Determine the [X, Y] coordinate at the center of the cell enclosing the given text.  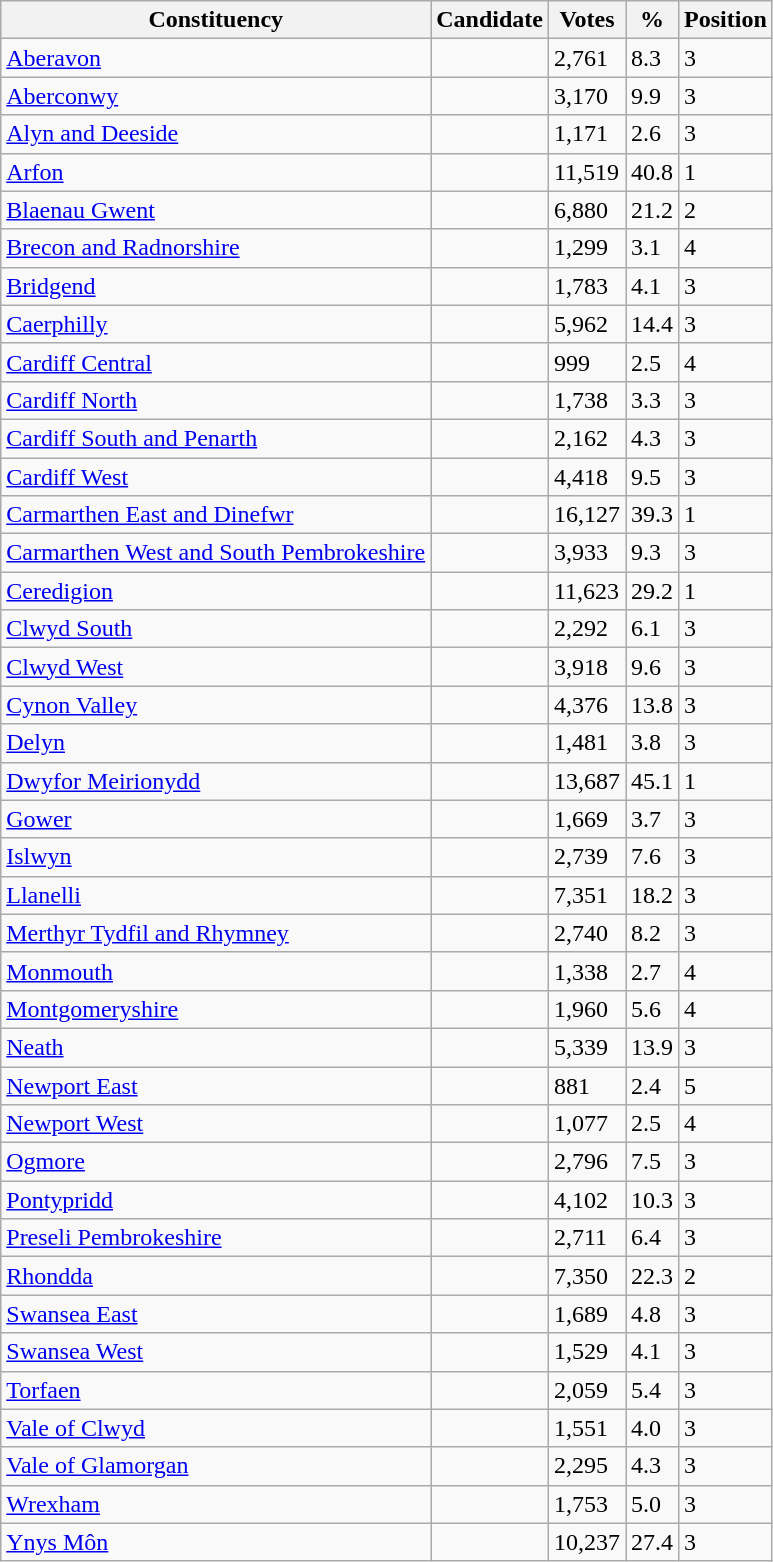
13.9 [652, 1047]
5.4 [652, 1390]
Carmarthen East and Dinefwr [216, 515]
2,796 [586, 1162]
10,237 [586, 1542]
Cardiff North [216, 400]
Monmouth [216, 971]
Ogmore [216, 1162]
1,171 [586, 134]
6.1 [652, 629]
9.9 [652, 96]
4.0 [652, 1428]
Ceredigion [216, 591]
5,339 [586, 1047]
Preseli Pembrokeshire [216, 1238]
Cynon Valley [216, 705]
40.8 [652, 172]
Vale of Glamorgan [216, 1466]
Gower [216, 819]
3.3 [652, 400]
2,292 [586, 629]
1,529 [586, 1352]
9.3 [652, 553]
Clwyd South [216, 629]
8.3 [652, 58]
2,711 [586, 1238]
Bridgend [216, 286]
Rhondda [216, 1276]
8.2 [652, 933]
1,077 [586, 1124]
Alyn and Deeside [216, 134]
Aberavon [216, 58]
16,127 [586, 515]
Pontypridd [216, 1200]
4.8 [652, 1314]
2,761 [586, 58]
Cardiff Central [216, 362]
27.4 [652, 1542]
11,623 [586, 591]
Swansea West [216, 1352]
1,299 [586, 248]
881 [586, 1085]
2,059 [586, 1390]
5.6 [652, 1009]
Brecon and Radnorshire [216, 248]
3,170 [586, 96]
Aberconwy [216, 96]
13,687 [586, 781]
Llanelli [216, 895]
Montgomeryshire [216, 1009]
4,418 [586, 477]
6.4 [652, 1238]
6,880 [586, 210]
Arfon [216, 172]
Clwyd West [216, 667]
3.7 [652, 819]
1,783 [586, 286]
7.5 [652, 1162]
7,350 [586, 1276]
4,376 [586, 705]
10.3 [652, 1200]
7.6 [652, 857]
9.6 [652, 667]
1,481 [586, 743]
5.0 [652, 1504]
Position [726, 20]
1,689 [586, 1314]
9.5 [652, 477]
Caerphilly [216, 324]
Swansea East [216, 1314]
Islwyn [216, 857]
2.6 [652, 134]
45.1 [652, 781]
7,351 [586, 895]
1,551 [586, 1428]
Dwyfor Meirionydd [216, 781]
29.2 [652, 591]
3,933 [586, 553]
2,295 [586, 1466]
2,162 [586, 438]
39.3 [652, 515]
4,102 [586, 1200]
Delyn [216, 743]
18.2 [652, 895]
Newport West [216, 1124]
14.4 [652, 324]
Cardiff South and Penarth [216, 438]
13.8 [652, 705]
1,960 [586, 1009]
Neath [216, 1047]
Carmarthen West and South Pembrokeshire [216, 553]
1,669 [586, 819]
2.7 [652, 971]
3.8 [652, 743]
Vale of Clwyd [216, 1428]
5 [726, 1085]
Ynys Môn [216, 1542]
Wrexham [216, 1504]
% [652, 20]
2.4 [652, 1085]
1,753 [586, 1504]
22.3 [652, 1276]
2,739 [586, 857]
2,740 [586, 933]
Blaenau Gwent [216, 210]
999 [586, 362]
11,519 [586, 172]
21.2 [652, 210]
Newport East [216, 1085]
5,962 [586, 324]
Torfaen [216, 1390]
Cardiff West [216, 477]
Candidate [490, 20]
1,738 [586, 400]
Votes [586, 20]
3.1 [652, 248]
Merthyr Tydfil and Rhymney [216, 933]
1,338 [586, 971]
Constituency [216, 20]
3,918 [586, 667]
